Identify which cell holds the provided text, then report its [x, y] central coordinate. 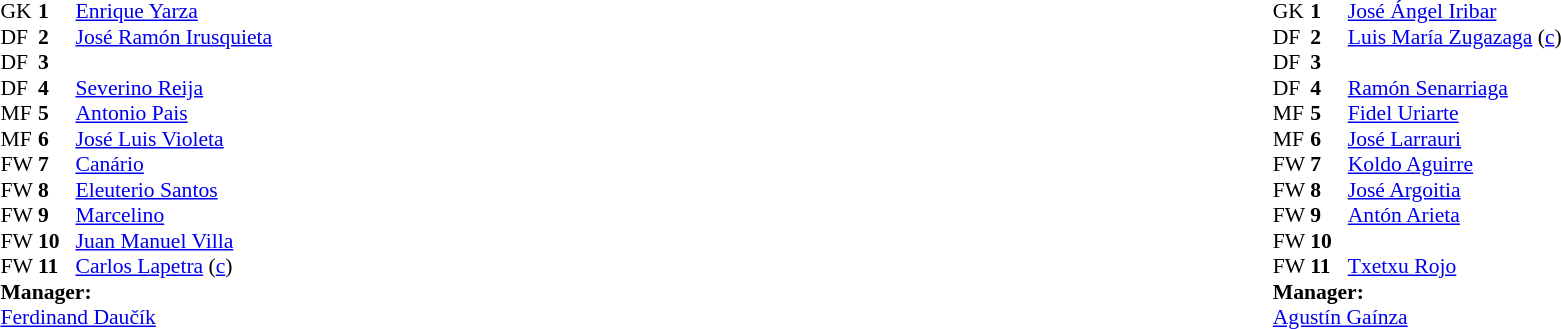
Juan Manuel Villa [174, 241]
Eleuterio Santos [174, 190]
Marcelino [174, 215]
Severino Reija [174, 88]
Antonio Pais [174, 113]
Manager: [136, 292]
Carlos Lapetra (c) [174, 267]
José Ramón Irusquieta [174, 37]
Canário [174, 165]
José Luis Violeta [174, 139]
